Return (x, y) of the center of cell containing provided text 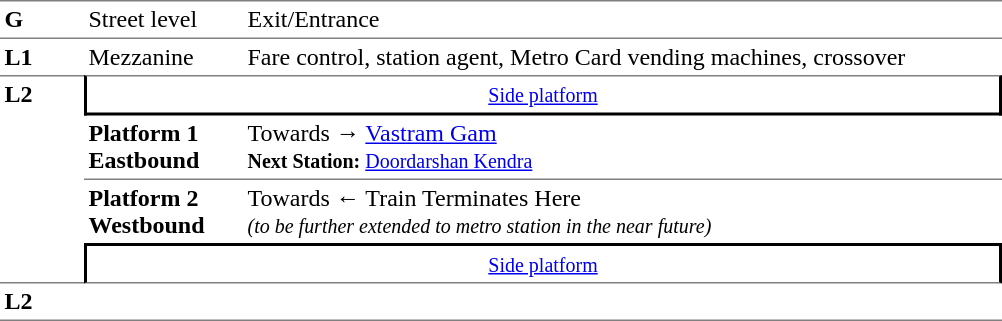
G (42, 20)
Exit/Entrance (622, 20)
Fare control, station agent, Metro Card vending machines, crossover (622, 57)
L1 (42, 57)
Platform 2Westbound (164, 212)
L2 (42, 179)
Platform 1Eastbound (164, 148)
Street level (164, 20)
Towards → Vastram GamNext Station: Doordarshan Kendra (622, 148)
Towards ← Train Terminates Here(to be further extended to metro station in the near future) (622, 212)
Mezzanine (164, 57)
